From the cell containing the given text, extract its center point as (X, Y) coordinate. 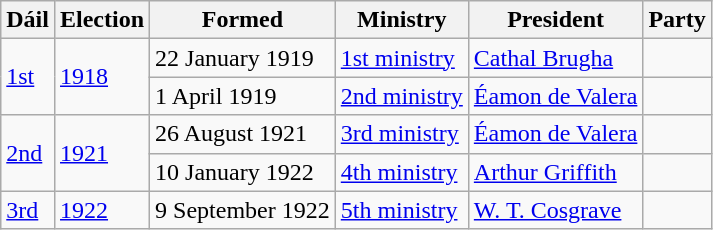
22 January 1919 (243, 58)
1 April 1919 (243, 96)
10 January 1922 (243, 172)
2nd (28, 153)
Formed (243, 20)
3rd ministry (402, 134)
Dáil (28, 20)
Ministry (402, 20)
9 September 1922 (243, 210)
3rd (28, 210)
Election (102, 20)
26 August 1921 (243, 134)
1918 (102, 77)
1922 (102, 210)
Party (677, 20)
5th ministry (402, 210)
2nd ministry (402, 96)
W. T. Cosgrave (556, 210)
1921 (102, 153)
4th ministry (402, 172)
Cathal Brugha (556, 58)
1st ministry (402, 58)
Arthur Griffith (556, 172)
1st (28, 77)
President (556, 20)
